For the text-containing cell, return its midpoint in [X, Y] coordinate format. 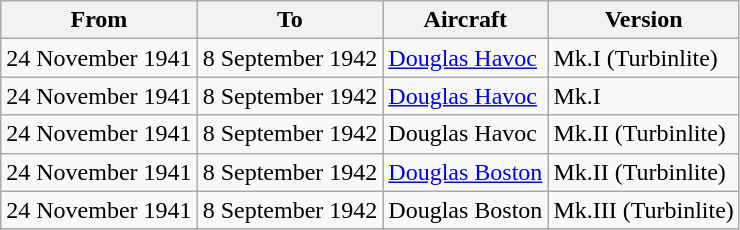
Mk.III (Turbinlite) [644, 210]
Version [644, 20]
Mk.I [644, 96]
Mk.I (Turbinlite) [644, 58]
To [290, 20]
Aircraft [466, 20]
From [99, 20]
